Output the [x, y] coordinate of the center of the cell containing the given text.  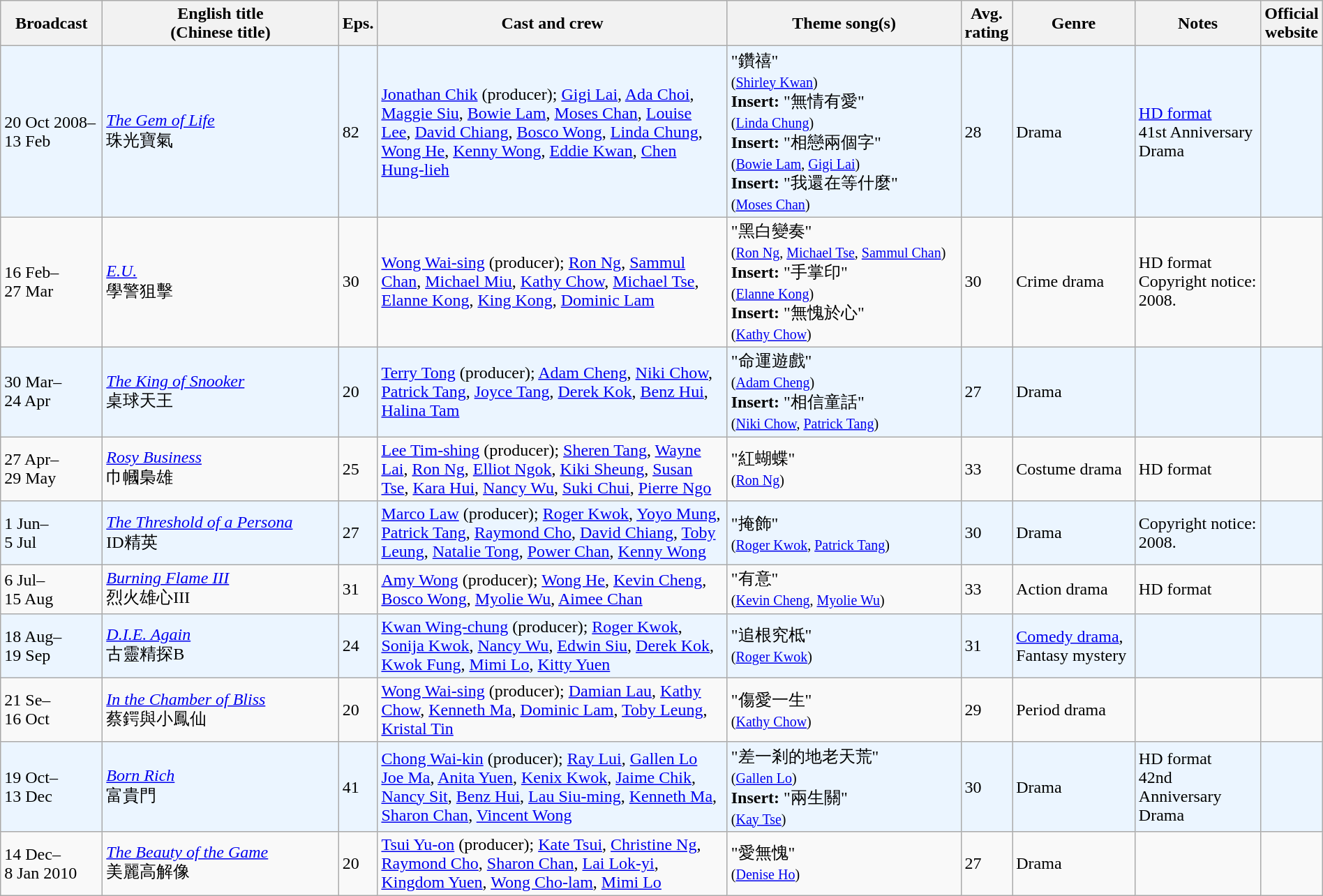
28 [987, 131]
"命運遊戲" (Adam Cheng) Insert: "相信童話" (Niki Chow, Patrick Tang) [844, 391]
Copyright notice: 2008. [1197, 533]
Burning Flame III 烈火雄心III [221, 590]
1 Jun–5 Jul [52, 533]
14 Dec–8 Jan 2010 [52, 863]
Lee Tim-shing (producer); Sheren Tang, Wayne Lai, Ron Ng, Elliot Ngok, Kiki Sheung, Susan Tse, Kara Hui, Nancy Wu, Suki Chui, Pierre Ngo [553, 469]
Wong Wai-sing (producer); Ron Ng, Sammul Chan, Michael Miu, Kathy Chow, Michael Tse, Elanne Kong, King Kong, Dominic Lam [553, 282]
HD format41st Anniversary Drama [1197, 131]
82 [358, 131]
Cast and crew [553, 24]
Avg. rating [987, 24]
19 Oct–13 Dec [52, 786]
Amy Wong (producer); Wong He, Kevin Cheng, Bosco Wong, Myolie Wu, Aimee Chan [553, 590]
Wong Wai-sing (producer); Damian Lau, Kathy Chow, Kenneth Ma, Dominic Lam, Toby Leung, Kristal Tin [553, 710]
Costume drama [1074, 469]
Comedy drama, Fantasy mystery [1074, 645]
Crime drama [1074, 282]
25 [358, 469]
"鑽禧" (Shirley Kwan) Insert: "無情有愛" (Linda Chung) Insert: "相戀兩個字" (Bowie Lam, Gigi Lai) Insert: "我還在等什麼" (Moses Chan) [844, 131]
16 Feb–27 Mar [52, 282]
"追根究柢" (Roger Kwok) [844, 645]
Kwan Wing-chung (producer); Roger Kwok, Sonija Kwok, Nancy Wu, Edwin Siu, Derek Kok, Kwok Fung, Mimi Lo, Kitty Yuen [553, 645]
"有意" (Kevin Cheng, Myolie Wu) [844, 590]
Born Rich 富貴門 [221, 786]
Rosy Business 巾幗梟雄 [221, 469]
21 Se–16 Oct [52, 710]
The Threshold of a Persona ID精英 [221, 533]
HD format42nd Anniversary Drama [1197, 786]
E.U. 學警狙擊 [221, 282]
Period drama [1074, 710]
41 [358, 786]
29 [987, 710]
Action drama [1074, 590]
"黑白變奏" (Ron Ng, Michael Tse, Sammul Chan) Insert: "手掌印" (Elanne Kong) Insert: "無愧於心" (Kathy Chow) [844, 282]
Genre [1074, 24]
The King of Snooker 桌球天王 [221, 391]
24 [358, 645]
Marco Law (producer); Roger Kwok, Yoyo Mung, Patrick Tang, Raymond Cho, David Chiang, Toby Leung, Natalie Tong, Power Chan, Kenny Wong [553, 533]
Eps. [358, 24]
Notes [1197, 24]
Broadcast [52, 24]
In the Chamber of Bliss 蔡鍔與小鳳仙 [221, 710]
"差一剎的地老天荒" (Gallen Lo) Insert: "兩生關" (Kay Tse) [844, 786]
Theme song(s) [844, 24]
"愛無愧" (Denise Ho) [844, 863]
20 Oct 2008–13 Feb [52, 131]
"掩飾" (Roger Kwok, Patrick Tang) [844, 533]
"傷愛一生" (Kathy Chow) [844, 710]
"紅蝴蝶" (Ron Ng) [844, 469]
The Gem of Life 珠光寶氣 [221, 131]
D.I.E. Again 古靈精探B [221, 645]
27 Apr–29 May [52, 469]
30 Mar–24 Apr [52, 391]
The Beauty of the Game 美麗高解像 [221, 863]
Tsui Yu-on (producer); Kate Tsui, Christine Ng, Raymond Cho, Sharon Chan, Lai Lok-yi, Kingdom Yuen, Wong Cho-lam, Mimi Lo [553, 863]
English title (Chinese title) [221, 24]
6 Jul–15 Aug [52, 590]
Official website [1292, 24]
Terry Tong (producer); Adam Cheng, Niki Chow, Patrick Tang, Joyce Tang, Derek Kok, Benz Hui, Halina Tam [553, 391]
HD formatCopyright notice: 2008. [1197, 282]
18 Aug–19 Sep [52, 645]
